Provide the [x, y] coordinate of the cell's center where the given text is located.  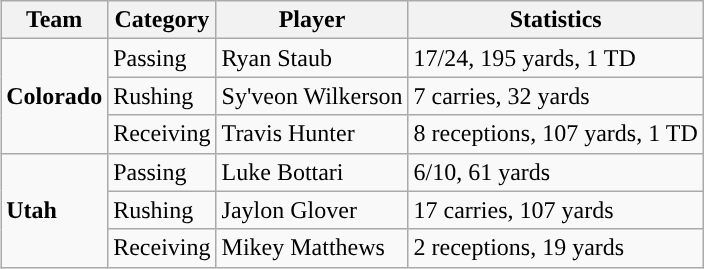
17/24, 195 yards, 1 TD [556, 58]
2 receptions, 19 yards [556, 248]
Utah [54, 210]
Colorado [54, 96]
Player [312, 20]
Travis Hunter [312, 134]
Sy'veon Wilkerson [312, 96]
7 carries, 32 yards [556, 96]
Luke Bottari [312, 172]
Ryan Staub [312, 58]
Jaylon Glover [312, 210]
Category [162, 20]
17 carries, 107 yards [556, 210]
Mikey Matthews [312, 248]
Team [54, 20]
6/10, 61 yards [556, 172]
8 receptions, 107 yards, 1 TD [556, 134]
Statistics [556, 20]
